For the text-containing cell, return its midpoint in [X, Y] coordinate format. 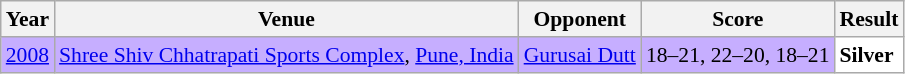
18–21, 22–20, 18–21 [738, 55]
Opponent [580, 19]
Gurusai Dutt [580, 55]
Venue [286, 19]
2008 [28, 55]
Score [738, 19]
Shree Shiv Chhatrapati Sports Complex, Pune, India [286, 55]
Year [28, 19]
Result [870, 19]
Silver [870, 55]
